Return the [x, y] coordinate for the center point of the cell that contains the specified text.  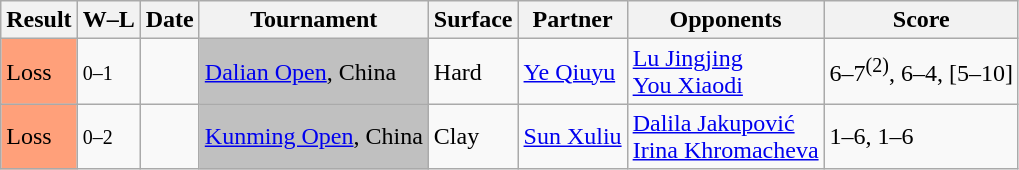
1–6, 1–6 [921, 136]
Sun Xuliu [572, 136]
Dalian Open, China [314, 72]
0–1 [108, 72]
Ye Qiuyu [572, 72]
Result [39, 20]
Hard [473, 72]
Partner [572, 20]
Surface [473, 20]
6–7(2), 6–4, [5–10] [921, 72]
W–L [108, 20]
Lu Jingjing You Xiaodi [726, 72]
Tournament [314, 20]
Opponents [726, 20]
Score [921, 20]
0–2 [108, 136]
Dalila Jakupović Irina Khromacheva [726, 136]
Date [170, 20]
Kunming Open, China [314, 136]
Clay [473, 136]
